Locate the cell with the specified text and output its (x, y) center coordinate. 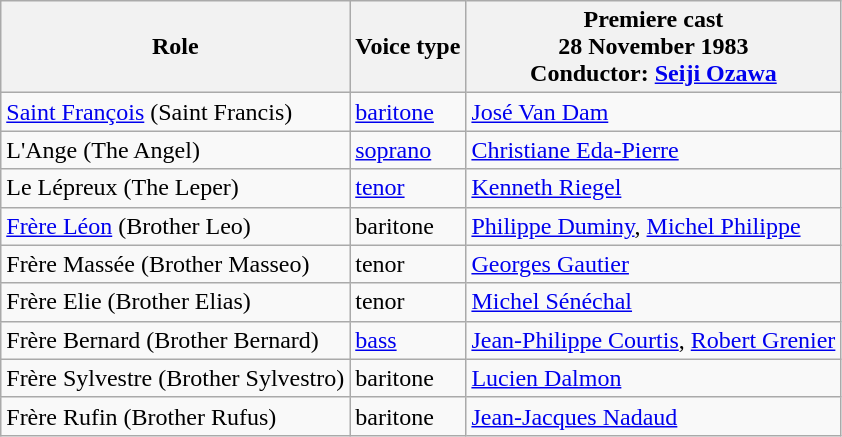
Frère Massée (Brother Masseo) (176, 264)
Kenneth Riegel (654, 188)
soprano (408, 150)
Frère Léon (Brother Leo) (176, 226)
Premiere cast28 November 1983Conductor: Seiji Ozawa (654, 47)
Saint François (Saint Francis) (176, 112)
Le Lépreux (The Leper) (176, 188)
José Van Dam (654, 112)
Christiane Eda-Pierre (654, 150)
Jean-Jacques Nadaud (654, 416)
bass (408, 340)
L'Ange (The Angel) (176, 150)
Frère Sylvestre (Brother Sylvestro) (176, 378)
Michel Sénéchal (654, 302)
Frère Elie (Brother Elias) (176, 302)
Philippe Duminy, Michel Philippe (654, 226)
Frère Rufin (Brother Rufus) (176, 416)
Frère Bernard (Brother Bernard) (176, 340)
Jean-Philippe Courtis, Robert Grenier (654, 340)
Georges Gautier (654, 264)
Voice type (408, 47)
Role (176, 47)
Lucien Dalmon (654, 378)
